Detect which cell encompasses the target text, then output its (X, Y) center coordinate. 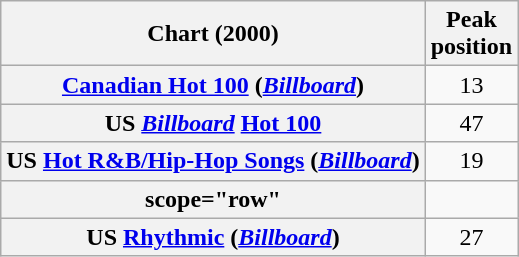
Canadian Hot 100 (Billboard) (213, 85)
scope="row" (213, 199)
Chart (2000) (213, 34)
Peakposition (471, 34)
47 (471, 123)
US Billboard Hot 100 (213, 123)
19 (471, 161)
13 (471, 85)
27 (471, 237)
US Hot R&B/Hip-Hop Songs (Billboard) (213, 161)
US Rhythmic (Billboard) (213, 237)
